Return the (x, y) coordinate for the center point of the cell that contains the specified text.  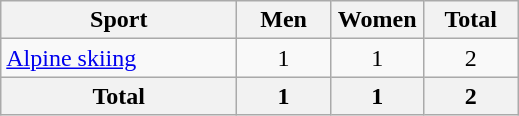
Alpine skiing (119, 58)
Sport (119, 20)
Women (377, 20)
Men (284, 20)
